Pinpoint the cell where the given text exists, returning its (x, y) midpoint coordinate. 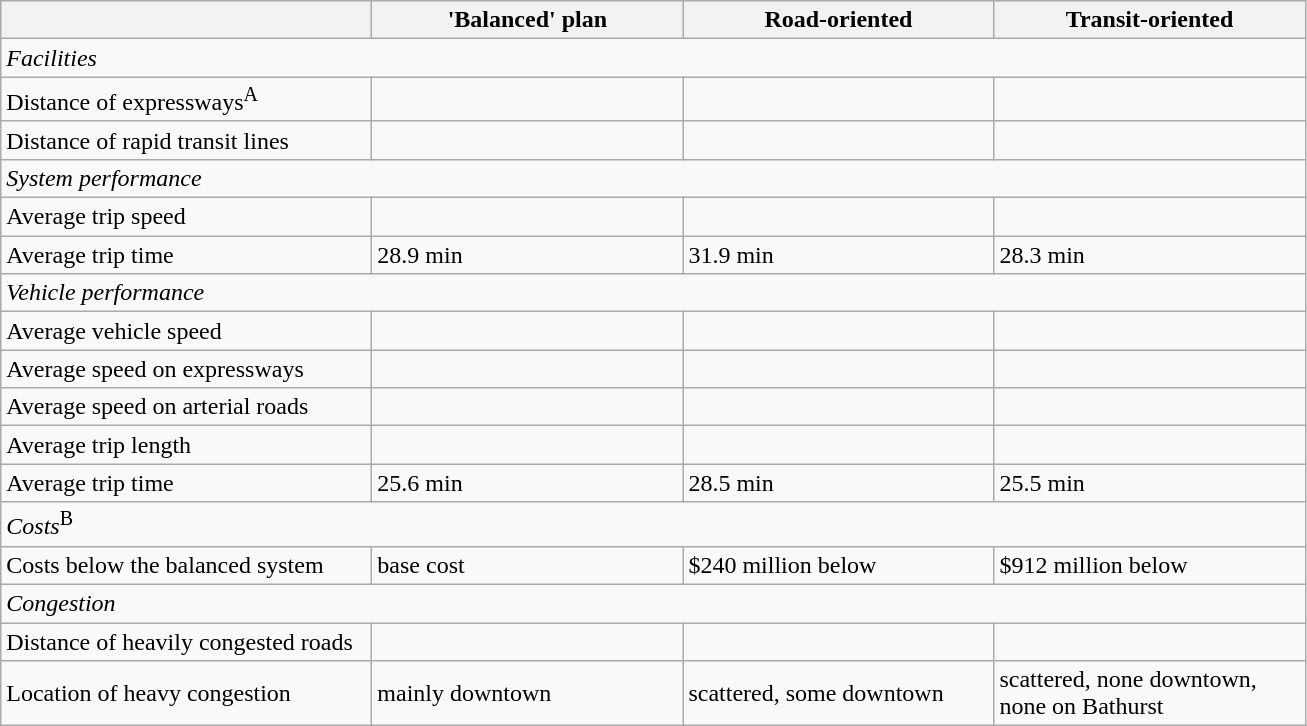
Congestion (653, 604)
28.5 min (838, 483)
scattered, none downtown, none on Bathurst (1150, 694)
base cost (528, 566)
25.5 min (1150, 483)
28.3 min (1150, 255)
Distance of rapid transit lines (186, 140)
Vehicle performance (653, 293)
Average vehicle speed (186, 331)
31.9 min (838, 255)
Average trip length (186, 445)
mainly downtown (528, 694)
Average speed on expressways (186, 369)
$240 million below (838, 566)
28.9 min (528, 255)
'Balanced' plan (528, 20)
Transit-oriented (1150, 20)
Road-oriented (838, 20)
Costs below the balanced system (186, 566)
System performance (653, 178)
$912 million below (1150, 566)
Average speed on arterial roads (186, 407)
Facilities (653, 58)
Distance of expresswaysA (186, 100)
Average trip speed (186, 217)
Location of heavy congestion (186, 694)
25.6 min (528, 483)
scattered, some downtown (838, 694)
CostsB (653, 524)
Distance of heavily congested roads (186, 642)
